Pinpoint the cell where the given text exists, returning its (x, y) midpoint coordinate. 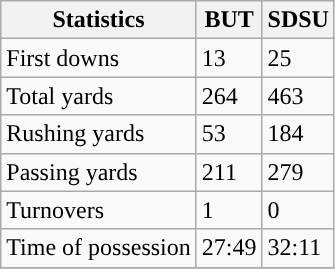
264 (229, 96)
Turnovers (99, 210)
279 (298, 172)
1 (229, 210)
25 (298, 58)
13 (229, 58)
463 (298, 96)
32:11 (298, 248)
BUT (229, 20)
211 (229, 172)
Total yards (99, 96)
First downs (99, 58)
184 (298, 134)
Statistics (99, 20)
Time of possession (99, 248)
53 (229, 134)
Passing yards (99, 172)
0 (298, 210)
Rushing yards (99, 134)
SDSU (298, 20)
27:49 (229, 248)
